Output the (X, Y) coordinate of the center of the cell containing the given text.  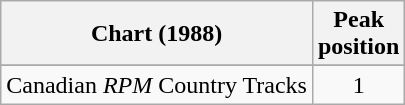
Canadian RPM Country Tracks (157, 85)
1 (358, 85)
Peakposition (358, 34)
Chart (1988) (157, 34)
